From the cell containing the given text, extract its center point as [x, y] coordinate. 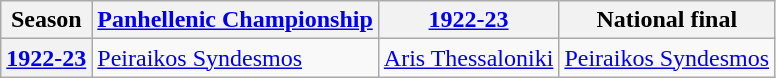
Panhellenic Championship [235, 20]
Aris Thessaloniki [468, 58]
Season [46, 20]
National final [667, 20]
